Capture the cell that displays the provided text and extract its [x, y] central coordinate. 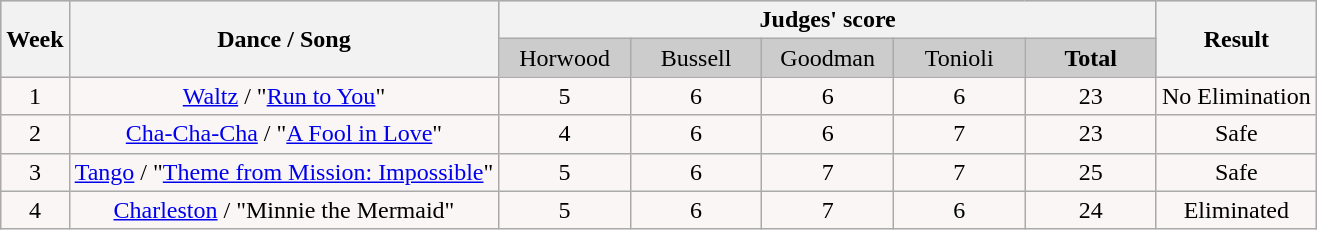
Tango / "Theme from Mission: Impossible" [284, 172]
3 [35, 172]
No Elimination [1236, 96]
24 [1091, 210]
Bussell [696, 58]
Dance / Song [284, 39]
Judges' score [828, 20]
Horwood [565, 58]
1 [35, 96]
Tonioli [959, 58]
Goodman [828, 58]
Week [35, 39]
Cha-Cha-Cha / "A Fool in Love" [284, 134]
Total [1091, 58]
25 [1091, 172]
Eliminated [1236, 210]
Result [1236, 39]
2 [35, 134]
Charleston / "Minnie the Mermaid" [284, 210]
Waltz / "Run to You" [284, 96]
